Provide the (x, y) coordinate of the cell's center where the given text is located.  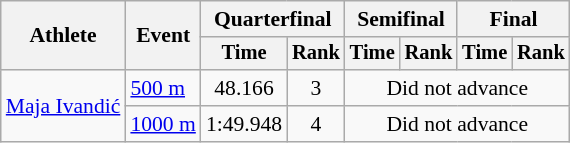
Final (513, 19)
48.166 (244, 88)
Semifinal (401, 19)
500 m (162, 88)
Quarterfinal (273, 19)
Event (162, 36)
Athlete (64, 36)
3 (316, 88)
4 (316, 124)
Maja Ivandić (64, 106)
1:49.948 (244, 124)
1000 m (162, 124)
